Locate the cell with the specified text and output its (X, Y) center coordinate. 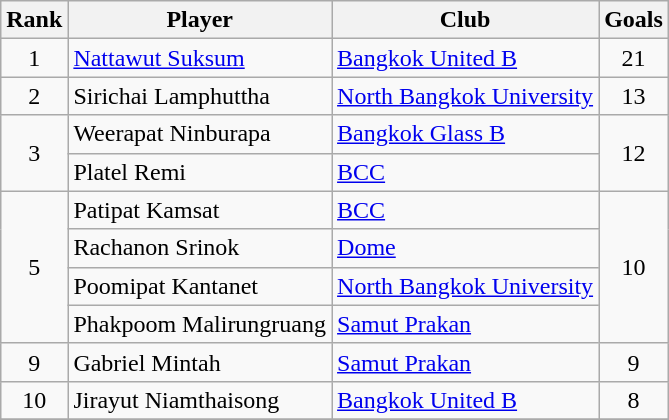
5 (34, 267)
Platel Remi (200, 172)
Rank (34, 20)
Phakpoom Malirungruang (200, 324)
Rachanon Srinok (200, 248)
Sirichai Lamphuttha (200, 96)
21 (634, 58)
Poomipat Kantanet (200, 286)
8 (634, 400)
13 (634, 96)
Gabriel Mintah (200, 362)
3 (34, 153)
Nattawut Suksum (200, 58)
Goals (634, 20)
Patipat Kamsat (200, 210)
Dome (466, 248)
12 (634, 153)
Club (466, 20)
Player (200, 20)
1 (34, 58)
2 (34, 96)
Bangkok Glass B (466, 134)
Jirayut Niamthaisong (200, 400)
Weerapat Ninburapa (200, 134)
